Find where the given text appears and provide that cell's center as (x, y) coordinate. 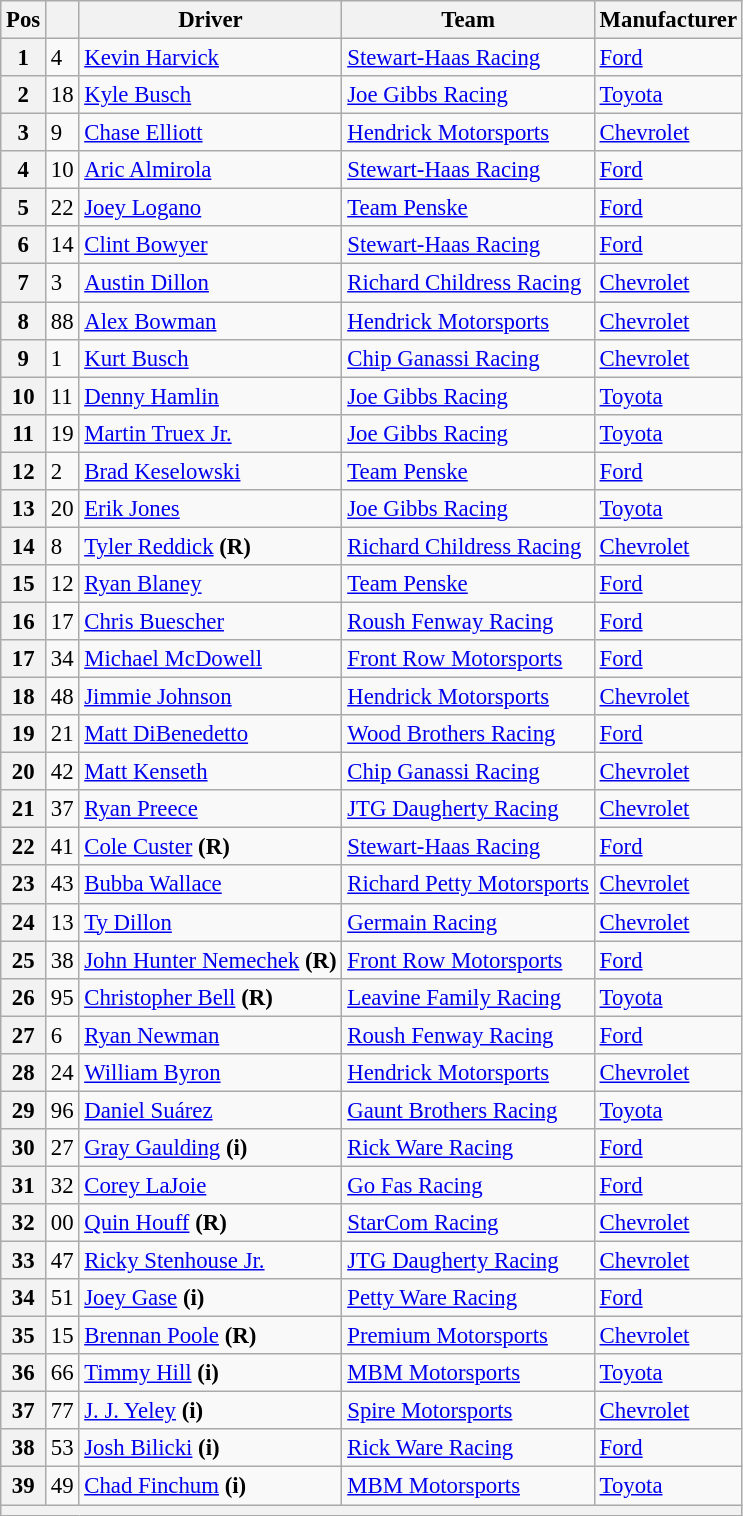
Timmy Hill (i) (210, 1373)
31 (24, 1185)
Brennan Poole (R) (210, 1336)
Matt DiBenedetto (210, 734)
Kevin Harvick (210, 58)
23 (24, 885)
Go Fas Racing (468, 1185)
Tyler Reddick (R) (210, 546)
96 (62, 1110)
Premium Motorsports (468, 1336)
7 (24, 283)
36 (24, 1373)
42 (62, 772)
95 (62, 997)
33 (24, 1261)
53 (62, 1449)
John Hunter Nemechek (R) (210, 960)
Josh Bilicki (i) (210, 1449)
Team (468, 20)
66 (62, 1373)
Chad Finchum (i) (210, 1486)
Wood Brothers Racing (468, 734)
Germain Racing (468, 922)
77 (62, 1411)
47 (62, 1261)
Driver (210, 20)
Daniel Suárez (210, 1110)
Cole Custer (R) (210, 847)
Kurt Busch (210, 358)
43 (62, 885)
5 (24, 208)
Michael McDowell (210, 659)
Jimmie Johnson (210, 697)
Austin Dillon (210, 283)
Aric Almirola (210, 170)
Chris Buescher (210, 621)
41 (62, 847)
William Byron (210, 1073)
28 (24, 1073)
Denny Hamlin (210, 396)
30 (24, 1148)
Chase Elliott (210, 133)
Joey Gase (i) (210, 1298)
Ty Dillon (210, 922)
Pos (24, 20)
Corey LaJoie (210, 1185)
16 (24, 621)
Leavine Family Racing (468, 997)
J. J. Yeley (i) (210, 1411)
Martin Truex Jr. (210, 433)
Brad Keselowski (210, 471)
Ryan Preece (210, 809)
Manufacturer (668, 20)
StarCom Racing (468, 1223)
39 (24, 1486)
25 (24, 960)
48 (62, 697)
Christopher Bell (R) (210, 997)
49 (62, 1486)
Quin Houff (R) (210, 1223)
00 (62, 1223)
Joey Logano (210, 208)
Gray Gaulding (i) (210, 1148)
29 (24, 1110)
Kyle Busch (210, 95)
Spire Motorsports (468, 1411)
26 (24, 997)
Ryan Blaney (210, 584)
Richard Petty Motorsports (468, 885)
35 (24, 1336)
Alex Bowman (210, 321)
Ricky Stenhouse Jr. (210, 1261)
Bubba Wallace (210, 885)
Ryan Newman (210, 1035)
Gaunt Brothers Racing (468, 1110)
Matt Kenseth (210, 772)
51 (62, 1298)
Erik Jones (210, 509)
88 (62, 321)
Clint Bowyer (210, 245)
Petty Ware Racing (468, 1298)
